From the cell containing the given text, extract its center point as [X, Y] coordinate. 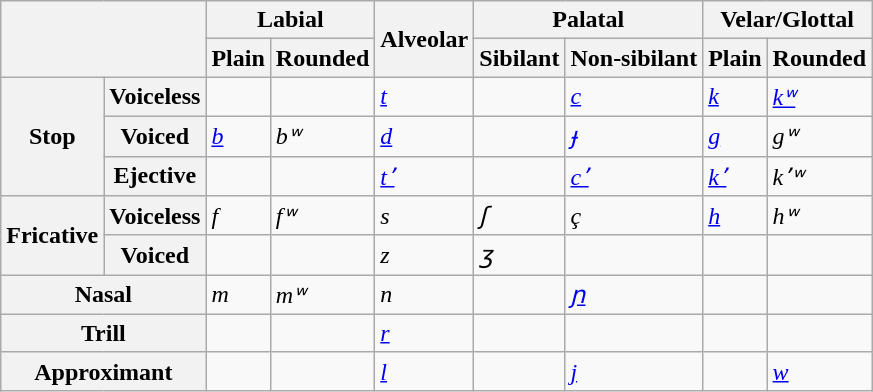
r [424, 333]
Fricative [52, 236]
j [634, 371]
c [634, 97]
Ejective [155, 176]
tʼ [424, 176]
Velar/Glottal [788, 20]
t [424, 97]
f [238, 216]
h [735, 216]
Stop [52, 136]
Labial [290, 20]
fʷ [322, 216]
g [735, 136]
ɲ [634, 295]
m [238, 295]
bʷ [322, 136]
mʷ [322, 295]
l [424, 371]
Trill [104, 333]
kʷ [819, 97]
ʃ [520, 216]
ç [634, 216]
Nasal [104, 295]
s [424, 216]
hʷ [819, 216]
Palatal [588, 20]
kʼ [735, 176]
b [238, 136]
Alveolar [424, 39]
d [424, 136]
Sibilant [520, 58]
z [424, 255]
ʒ [520, 255]
Non-sibilant [634, 58]
w [819, 371]
ɟ [634, 136]
k [735, 97]
kʼʷ [819, 176]
n [424, 295]
Approximant [104, 371]
cʼ [634, 176]
gʷ [819, 136]
